Capture the cell that displays the provided text and extract its (x, y) central coordinate. 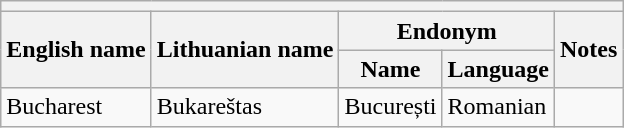
Endonym (446, 31)
Bukareštas (245, 107)
Bucharest (76, 107)
Language (498, 69)
București (390, 107)
Notes (588, 50)
Romanian (498, 107)
Name (390, 69)
Lithuanian name (245, 50)
English name (76, 50)
